For the text-containing cell, return its midpoint in (x, y) coordinate format. 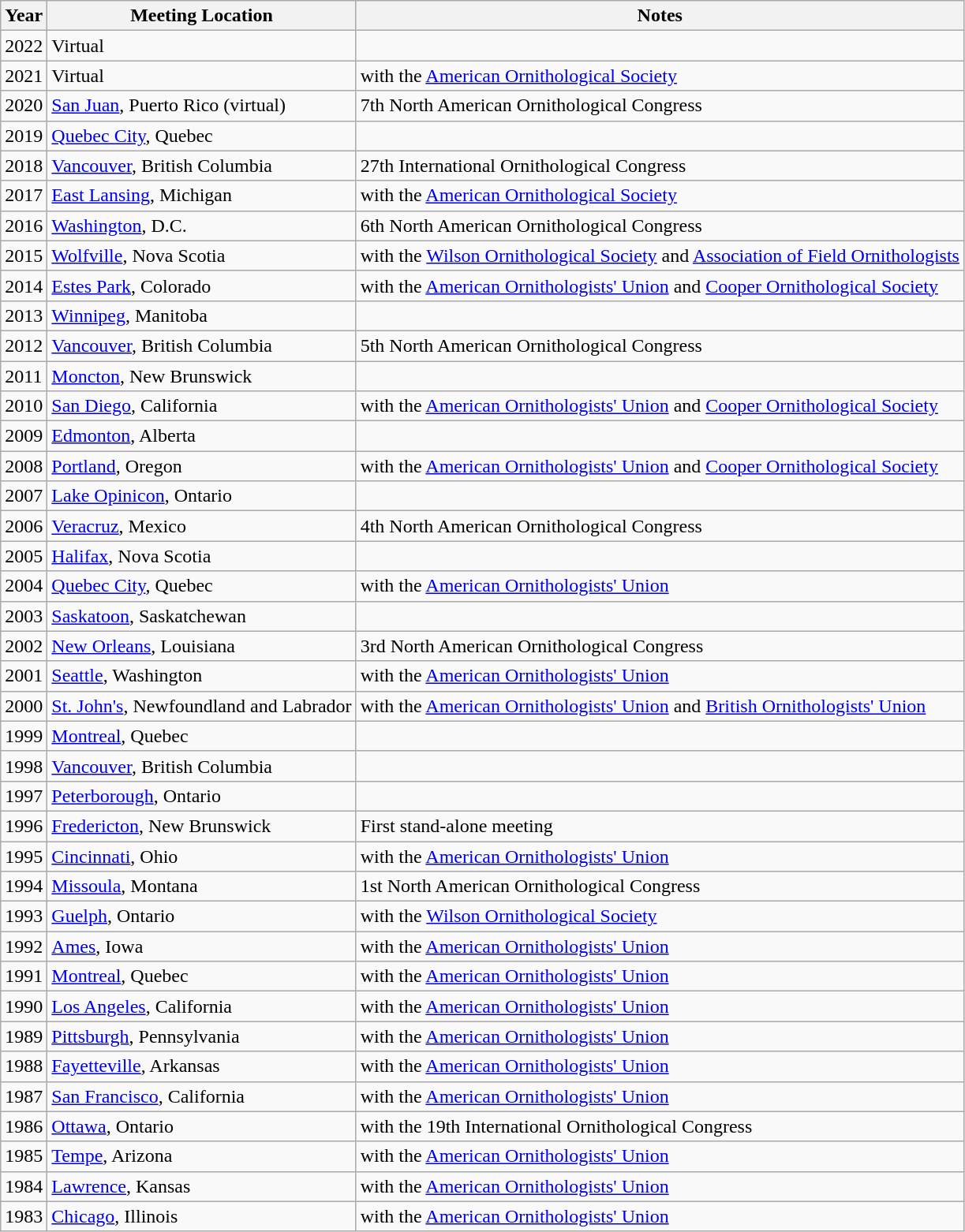
1989 (24, 1036)
2018 (24, 166)
Lawrence, Kansas (202, 1186)
2021 (24, 76)
27th International Ornithological Congress (660, 166)
Guelph, Ontario (202, 917)
1988 (24, 1066)
2011 (24, 376)
1996 (24, 826)
1998 (24, 766)
1997 (24, 796)
2020 (24, 106)
2014 (24, 286)
1994 (24, 887)
2007 (24, 496)
Edmonton, Alberta (202, 436)
San Juan, Puerto Rico (virtual) (202, 106)
Los Angeles, California (202, 1006)
Cincinnati, Ohio (202, 856)
Veracruz, Mexico (202, 526)
St. John's, Newfoundland and Labrador (202, 706)
Tempe, Arizona (202, 1156)
San Diego, California (202, 406)
2013 (24, 315)
4th North American Ornithological Congress (660, 526)
1995 (24, 856)
2003 (24, 616)
Chicago, Illinois (202, 1216)
2019 (24, 136)
2000 (24, 706)
with the American Ornithologists' Union and British Ornithologists' Union (660, 706)
2006 (24, 526)
with the 19th International Ornithological Congress (660, 1126)
1993 (24, 917)
1987 (24, 1096)
6th North American Ornithological Congress (660, 226)
Notes (660, 16)
2022 (24, 46)
1992 (24, 946)
Fayetteville, Arkansas (202, 1066)
Moncton, New Brunswick (202, 376)
Fredericton, New Brunswick (202, 826)
Estes Park, Colorado (202, 286)
1st North American Ornithological Congress (660, 887)
with the Wilson Ornithological Society (660, 917)
1990 (24, 1006)
1984 (24, 1186)
2017 (24, 196)
1986 (24, 1126)
Lake Opinicon, Ontario (202, 496)
1991 (24, 976)
Missoula, Montana (202, 887)
New Orleans, Louisiana (202, 646)
2010 (24, 406)
2004 (24, 586)
1985 (24, 1156)
7th North American Ornithological Congress (660, 106)
1999 (24, 736)
2012 (24, 345)
Portland, Oregon (202, 466)
2015 (24, 256)
Ottawa, Ontario (202, 1126)
San Francisco, California (202, 1096)
5th North American Ornithological Congress (660, 345)
Peterborough, Ontario (202, 796)
Year (24, 16)
East Lansing, Michigan (202, 196)
2009 (24, 436)
First stand-alone meeting (660, 826)
Halifax, Nova Scotia (202, 556)
2016 (24, 226)
Winnipeg, Manitoba (202, 315)
Pittsburgh, Pennsylvania (202, 1036)
3rd North American Ornithological Congress (660, 646)
Wolfville, Nova Scotia (202, 256)
Meeting Location (202, 16)
with the Wilson Ornithological Society and Association of Field Ornithologists (660, 256)
1983 (24, 1216)
Saskatoon, Saskatchewan (202, 616)
2008 (24, 466)
Seattle, Washington (202, 676)
2002 (24, 646)
2005 (24, 556)
Ames, Iowa (202, 946)
Washington, D.C. (202, 226)
2001 (24, 676)
